Find where the given text appears and provide that cell's center as [x, y] coordinate. 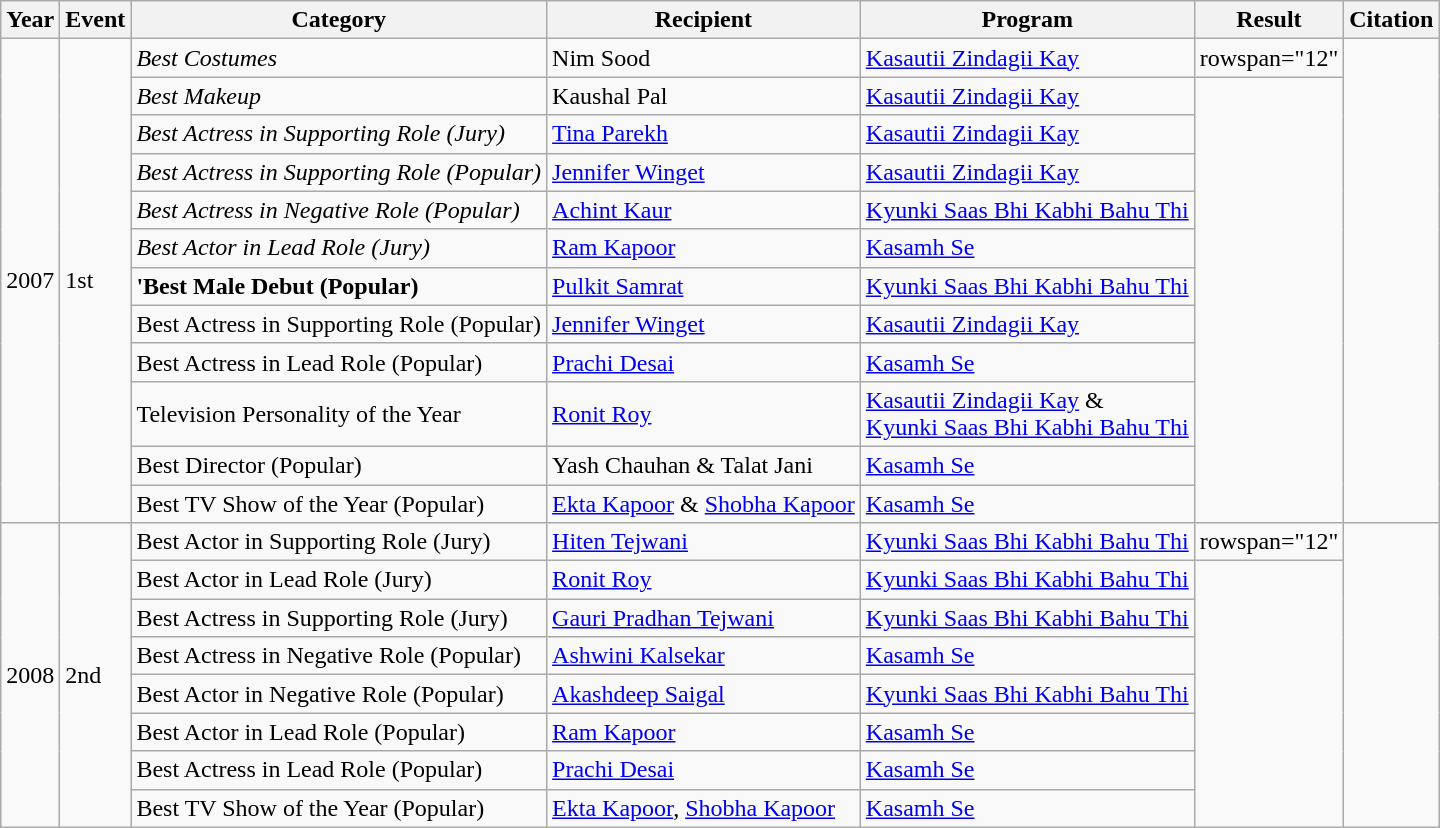
Recipient [704, 20]
Ashwini Kalsekar [704, 656]
Best Makeup [339, 96]
Best Costumes [339, 58]
Year [30, 20]
Citation [1392, 20]
Hiten Tejwani [704, 542]
Nim Sood [704, 58]
Best Director (Popular) [339, 465]
Tina Parekh [704, 134]
Ekta Kapoor & Shobha Kapoor [704, 503]
Pulkit Samrat [704, 286]
Result [1269, 20]
2007 [30, 281]
Kasautii Zindagii Kay & Kyunki Saas Bhi Kabhi Bahu Thi [1027, 414]
Best Actor in Supporting Role (Jury) [339, 542]
2nd [96, 675]
Kaushal Pal [704, 96]
Television Personality of the Year [339, 414]
Gauri Pradhan Tejwani [704, 618]
Program [1027, 20]
'Best Male Debut (Popular) [339, 286]
Category [339, 20]
Best Actor in Negative Role (Popular) [339, 694]
Yash Chauhan & Talat Jani [704, 465]
Akashdeep Saigal [704, 694]
Achint Kaur [704, 210]
Event [96, 20]
1st [96, 281]
2008 [30, 675]
Best Actor in Lead Role (Popular) [339, 732]
Ekta Kapoor, Shobha Kapoor [704, 808]
